Find where the given text appears and provide that cell's center as [X, Y] coordinate. 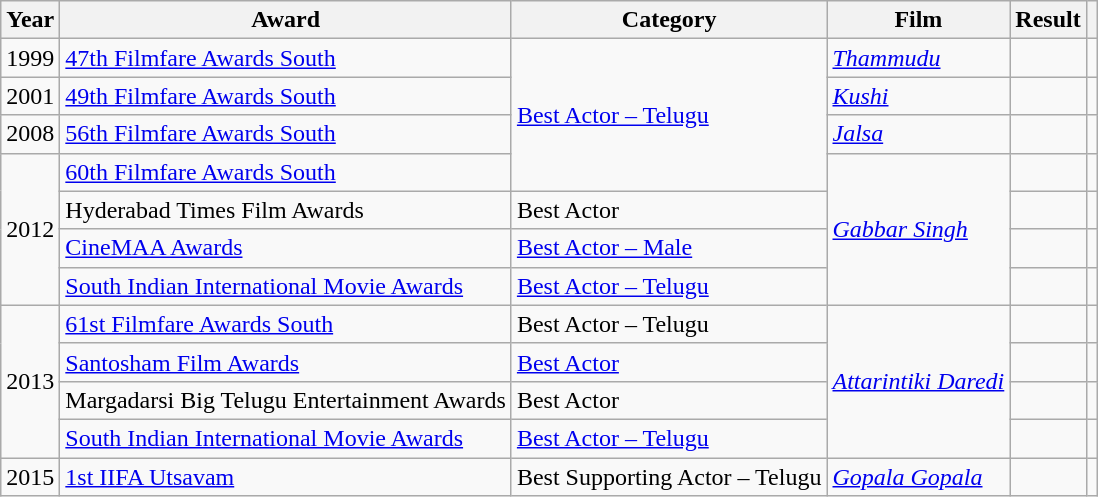
Hyderabad Times Film Awards [286, 210]
Category [669, 20]
2012 [30, 229]
Film [918, 20]
56th Filmfare Awards South [286, 134]
Santosham Film Awards [286, 362]
Thammudu [918, 58]
Award [286, 20]
Attarintiki Daredi [918, 381]
Jalsa [918, 134]
Result [1048, 20]
Best Supporting Actor – Telugu [669, 477]
60th Filmfare Awards South [286, 172]
2013 [30, 381]
Margadarsi Big Telugu Entertainment Awards [286, 400]
2015 [30, 477]
49th Filmfare Awards South [286, 96]
2001 [30, 96]
47th Filmfare Awards South [286, 58]
2008 [30, 134]
Kushi [918, 96]
Year [30, 20]
1999 [30, 58]
Gabbar Singh [918, 229]
CineMAA Awards [286, 248]
61st Filmfare Awards South [286, 324]
Best Actor – Male [669, 248]
1st IIFA Utsavam [286, 477]
Gopala Gopala [918, 477]
